Search for the cell housing the specified text and yield its [X, Y] center coordinate. 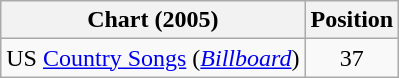
US Country Songs (Billboard) [153, 58]
Chart (2005) [153, 20]
Position [352, 20]
37 [352, 58]
